Locate the cell with the specified text and output its (X, Y) center coordinate. 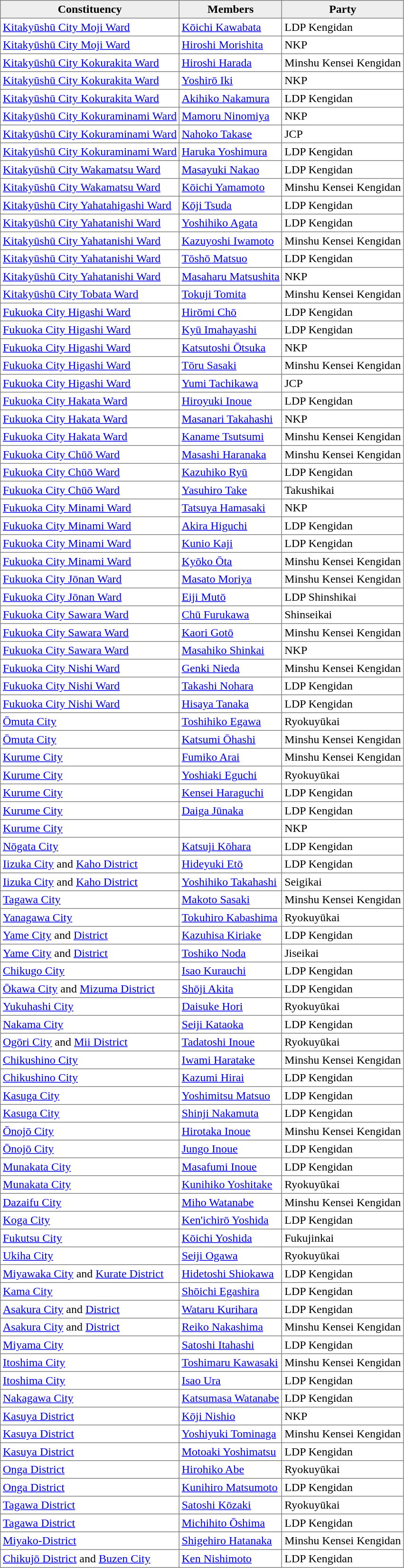
Masafumi Inoue (231, 1167)
Seiji Kataoka (231, 1024)
Hiroshi Harada (231, 63)
Dazaifu City (90, 1202)
Kōichi Kawabata (231, 27)
Masashi Haranaka (231, 454)
Katsutoshi Ōtsuka (231, 348)
Yoshihiko Takahashi (231, 882)
Kensei Haraguchi (231, 793)
Masaharu Matsushita (231, 276)
Yasuhiro Take (231, 490)
Hiroshi Morishita (231, 45)
Ukiha City (90, 1256)
Fukutsu City (90, 1238)
Members (231, 9)
Kazuhisa Kiriake (231, 935)
Seiji Ogawa (231, 1256)
Chikujō District and Buzen City (90, 1559)
Mamoru Ninomiya (231, 116)
Isao Kurauchi (231, 971)
Tagawa City (90, 900)
Yumi Tachikawa (231, 383)
Isao Ura (231, 1380)
Reiko Nakashima (231, 1327)
Shinseikai (343, 615)
Yoshirō Iki (231, 81)
Toshiko Noda (231, 953)
Nakama City (90, 1024)
Ogōri City and Mii District (90, 1042)
Constituency (90, 9)
Masayuki Nakao (231, 170)
Jiseikai (343, 953)
Katsumasa Watanabe (231, 1398)
Ken Nishimoto (231, 1559)
Kaname Tsutsumi (231, 437)
Yanagawa City (90, 917)
Kunihiro Matsumoto (231, 1487)
Michihito Ōshima (231, 1523)
Yoshiyuki Tominaga (231, 1434)
Haruka Yoshimura (231, 152)
Makoto Sasaki (231, 900)
Seigikai (343, 882)
Katsuji Kōhara (231, 846)
Kazumi Hirai (231, 1078)
Kyū Imahayashi (231, 330)
Shōichi Egashira (231, 1292)
Wataru Kurihara (231, 1309)
Koga City (90, 1220)
Tokuhiro Kabashima (231, 917)
Kazuhiko Ryū (231, 472)
Ōkawa City and Mizuma District (90, 989)
Katsumi Ōhashi (231, 739)
Tōshō Matsuo (231, 259)
Tatsuya Hamasaki (231, 508)
Hidetoshi Shiokawa (231, 1274)
Masato Moriya (231, 579)
Akira Higuchi (231, 526)
Kyōko Ōta (231, 561)
Toshihiko Egawa (231, 722)
Tadatoshi Inoue (231, 1042)
Kunihiko Yoshitake (231, 1185)
Motoaki Yoshimatsu (231, 1452)
Kitakyūshū City Tobata Ward (90, 294)
Miyama City (90, 1345)
Nahoko Takase (231, 134)
Miyako-District (90, 1541)
Hideyuki Etō (231, 864)
Nōgata City (90, 846)
Hiroyuki Inoue (231, 401)
Daisuke Hori (231, 1007)
Yukuhashi City (90, 1007)
Hirohiko Abe (231, 1470)
Tōru Sasaki (231, 366)
Iwami Haratake (231, 1060)
Daiga Jūnaka (231, 811)
Yoshimitsu Matsuo (231, 1096)
Satoshi Kōzaki (231, 1505)
Tokuji Tomita (231, 294)
Jungo Inoue (231, 1149)
Takushikai (343, 490)
Party (343, 9)
Kōichi Yoshida (231, 1238)
Chū Furukawa (231, 615)
Kōji Nishio (231, 1416)
Shinji Nakamuta (231, 1114)
Miho Watanabe (231, 1202)
Kama City (90, 1292)
Fukujinkai (343, 1238)
Fumiko Arai (231, 757)
Kōichi Yamamoto (231, 188)
Yoshiaki Eguchi (231, 775)
Shōji Akita (231, 989)
Hirotaka Inoue (231, 1131)
Hirōmi Chō (231, 312)
Yoshihiko Agata (231, 223)
Chikugo City (90, 971)
Masahiko Shinkai (231, 651)
Kitakyūshū City Yahatahigashi Ward (90, 205)
Toshimaru Kawasaki (231, 1363)
Hisaya Tanaka (231, 704)
Satoshi Itahashi (231, 1345)
Shigehiro Hatanaka (231, 1541)
Ken'ichirō Yoshida (231, 1220)
Genki Nieda (231, 668)
Miyawaka City and Kurate District (90, 1274)
Kazuyoshi Iwamoto (231, 241)
Kōji Tsuda (231, 205)
Kaori Gotō (231, 633)
Eiji Mutō (231, 597)
Takashi Nohara (231, 686)
Kunio Kaji (231, 544)
Nakagawa City (90, 1398)
Akihiko Nakamura (231, 98)
LDP Shinshikai (343, 597)
Masanari Takahashi (231, 419)
